Provide the (X, Y) coordinate of the cell's center where the given text is located.  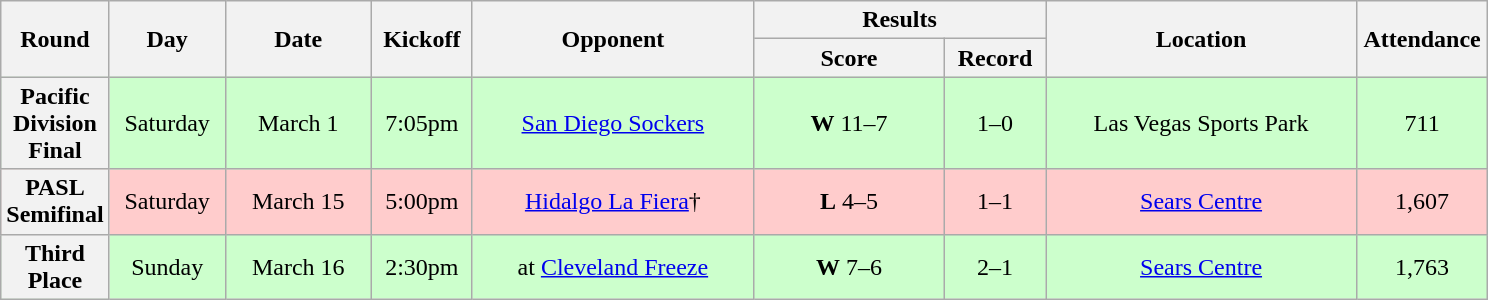
Day (167, 39)
March 16 (298, 266)
1–0 (994, 123)
Results (899, 20)
1,763 (1422, 266)
Location (1202, 39)
W 7–6 (848, 266)
1–1 (994, 202)
Pacific Division Final (55, 123)
Las Vegas Sports Park (1202, 123)
Kickoff (422, 39)
March 1 (298, 123)
Record (994, 58)
L 4–5 (848, 202)
Third Place (55, 266)
7:05pm (422, 123)
Attendance (1422, 39)
2:30pm (422, 266)
2–1 (994, 266)
San Diego Sockers (612, 123)
Opponent (612, 39)
5:00pm (422, 202)
Hidalgo La Fiera† (612, 202)
W 11–7 (848, 123)
1,607 (1422, 202)
Date (298, 39)
711 (1422, 123)
at Cleveland Freeze (612, 266)
Sunday (167, 266)
PASL Semifinal (55, 202)
Score (848, 58)
March 15 (298, 202)
Round (55, 39)
